Return the [x, y] coordinate for the center point of the cell that contains the specified text.  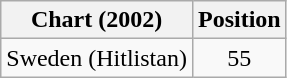
Chart (2002) [97, 20]
Sweden (Hitlistan) [97, 58]
55 [239, 58]
Position [239, 20]
